Search for the cell housing the specified text and yield its [x, y] center coordinate. 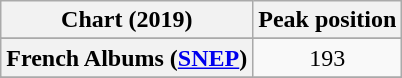
French Albums (SNEP) [127, 58]
193 [328, 58]
Peak position [328, 20]
Chart (2019) [127, 20]
